Identify which cell holds the provided text, then report its [x, y] central coordinate. 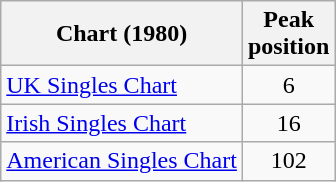
UK Singles Chart [122, 85]
6 [288, 85]
Peakposition [288, 34]
102 [288, 161]
Irish Singles Chart [122, 123]
American Singles Chart [122, 161]
16 [288, 123]
Chart (1980) [122, 34]
